Return (x, y) of the center of cell containing provided text 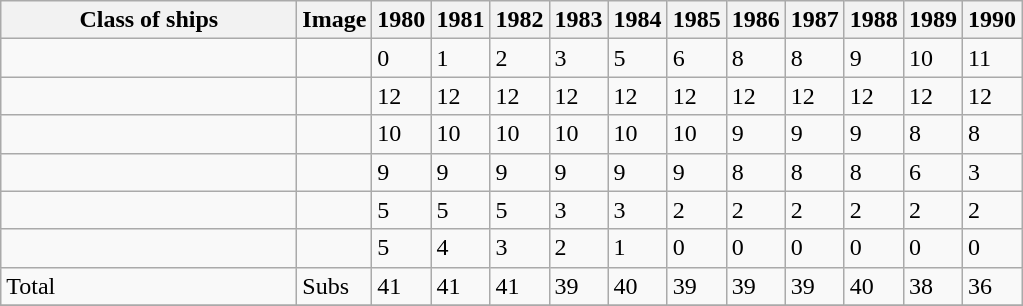
36 (992, 286)
Total (149, 286)
Image (334, 20)
11 (992, 58)
1987 (814, 20)
1988 (874, 20)
1986 (756, 20)
38 (932, 286)
Class of ships (149, 20)
1990 (992, 20)
1985 (696, 20)
4 (460, 248)
1982 (520, 20)
1989 (932, 20)
1983 (578, 20)
1980 (402, 20)
1984 (638, 20)
1981 (460, 20)
Subs (334, 286)
